Return the [x, y] coordinate for the center point of the cell that contains the specified text.  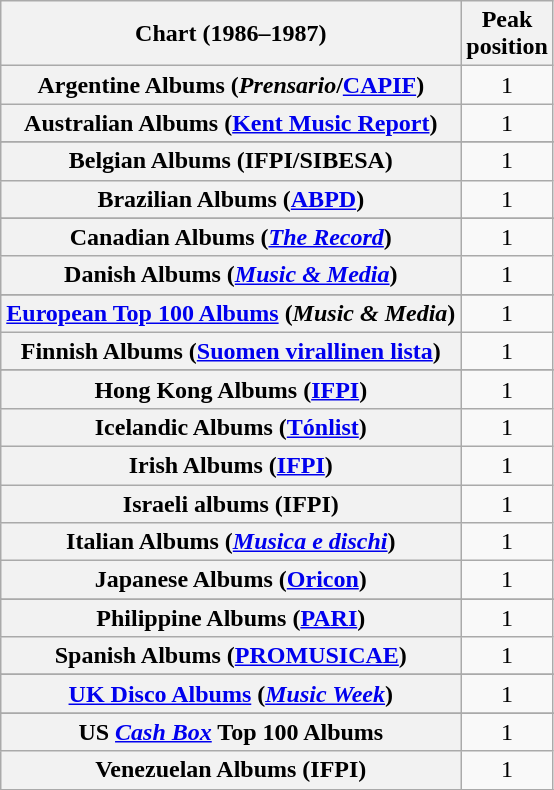
Israeli albums (IFPI) [231, 503]
Japanese Albums (Oricon) [231, 580]
Irish Albums (IFPI) [231, 465]
Canadian Albums (The Record) [231, 237]
Belgian Albums (IFPI/SIBESA) [231, 161]
Brazilian Albums (ABPD) [231, 199]
Argentine Albums (Prensario/CAPIF) [231, 85]
Hong Kong Albums (IFPI) [231, 389]
Venezuelan Albums (IFPI) [231, 770]
Finnish Albums (Suomen virallinen lista) [231, 351]
Australian Albums (Kent Music Report) [231, 123]
Philippine Albums (PARI) [231, 618]
US Cash Box Top 100 Albums [231, 732]
European Top 100 Albums (Music & Media) [231, 313]
Chart (1986–1987) [231, 34]
Peakposition [507, 34]
Danish Albums (Music & Media) [231, 275]
UK Disco Albums (Music Week) [231, 694]
Italian Albums (Musica e dischi) [231, 542]
Icelandic Albums (Tónlist) [231, 427]
Spanish Albums (PROMUSICAE) [231, 656]
